From the cell containing the given text, extract its center point as [x, y] coordinate. 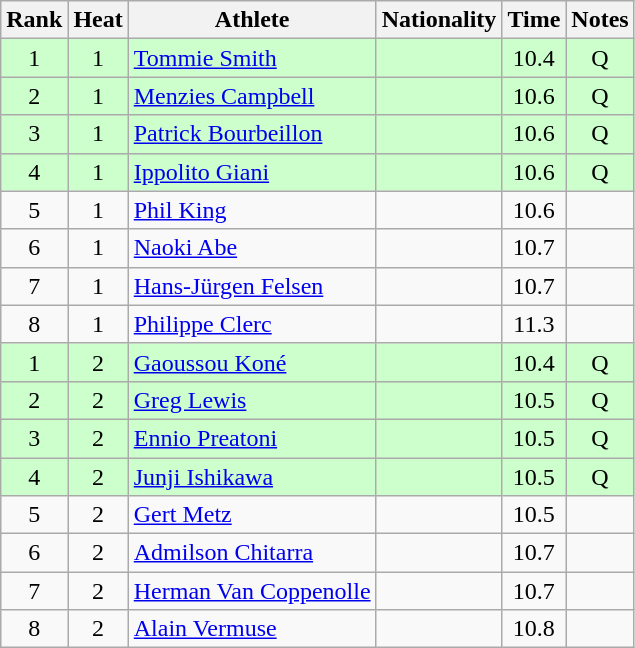
Greg Lewis [252, 400]
Nationality [439, 20]
Athlete [252, 20]
Gert Metz [252, 515]
Heat [98, 20]
Naoki Abe [252, 248]
10.8 [534, 629]
Ennio Preatoni [252, 438]
Time [534, 20]
Menzies Campbell [252, 96]
Alain Vermuse [252, 629]
Hans-Jürgen Felsen [252, 286]
Rank [34, 20]
Philippe Clerc [252, 324]
Ippolito Giani [252, 172]
Junji Ishikawa [252, 477]
Notes [600, 20]
Tommie Smith [252, 58]
Phil King [252, 210]
Gaoussou Koné [252, 362]
Patrick Bourbeillon [252, 134]
Admilson Chitarra [252, 553]
Herman Van Coppenolle [252, 591]
11.3 [534, 324]
